Extract the (X, Y) coordinate from the center of the cell holding the provided text.  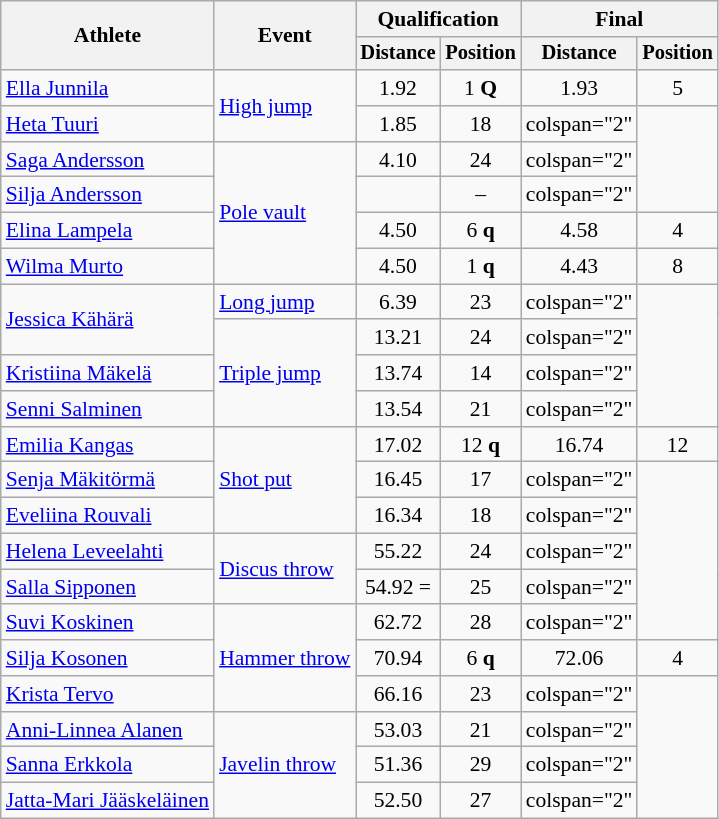
Heta Tuuri (108, 124)
13.74 (398, 373)
12 q (480, 445)
8 (677, 267)
16.74 (580, 445)
Saga Andersson (108, 160)
55.22 (398, 552)
Suvi Koskinen (108, 623)
Anni-Linnea Alanen (108, 730)
1.85 (398, 124)
66.16 (398, 694)
Krista Tervo (108, 694)
Emilia Kangas (108, 445)
Senja Mäkitörmä (108, 480)
Wilma Murto (108, 267)
1.92 (398, 88)
17 (480, 480)
Athlete (108, 36)
Elina Lampela (108, 231)
Event (284, 36)
4.10 (398, 160)
Triple jump (284, 374)
Final (620, 19)
Senni Salminen (108, 409)
51.36 (398, 765)
53.03 (398, 730)
Discus throw (284, 570)
17.02 (398, 445)
Pole vault (284, 213)
High jump (284, 106)
4.58 (580, 231)
14 (480, 373)
25 (480, 587)
Salla Sipponen (108, 587)
6.39 (398, 302)
28 (480, 623)
54.92 = (398, 587)
52.50 (398, 801)
4.43 (580, 267)
Jessica Kähärä (108, 320)
Jatta-Mari Jääskeläinen (108, 801)
Eveliina Rouvali (108, 516)
Ella Junnila (108, 88)
Shot put (284, 480)
Silja Andersson (108, 195)
Sanna Erkkola (108, 765)
1 Q (480, 88)
72.06 (580, 658)
1 q (480, 267)
13.54 (398, 409)
Helena Leveelahti (108, 552)
Kristiina Mäkelä (108, 373)
Qualification (438, 19)
Hammer throw (284, 658)
27 (480, 801)
Silja Kosonen (108, 658)
Javelin throw (284, 766)
13.21 (398, 338)
62.72 (398, 623)
12 (677, 445)
16.45 (398, 480)
5 (677, 88)
– (480, 195)
70.94 (398, 658)
29 (480, 765)
1.93 (580, 88)
Long jump (284, 302)
16.34 (398, 516)
